Identify which cell holds the provided text, then report its [x, y] central coordinate. 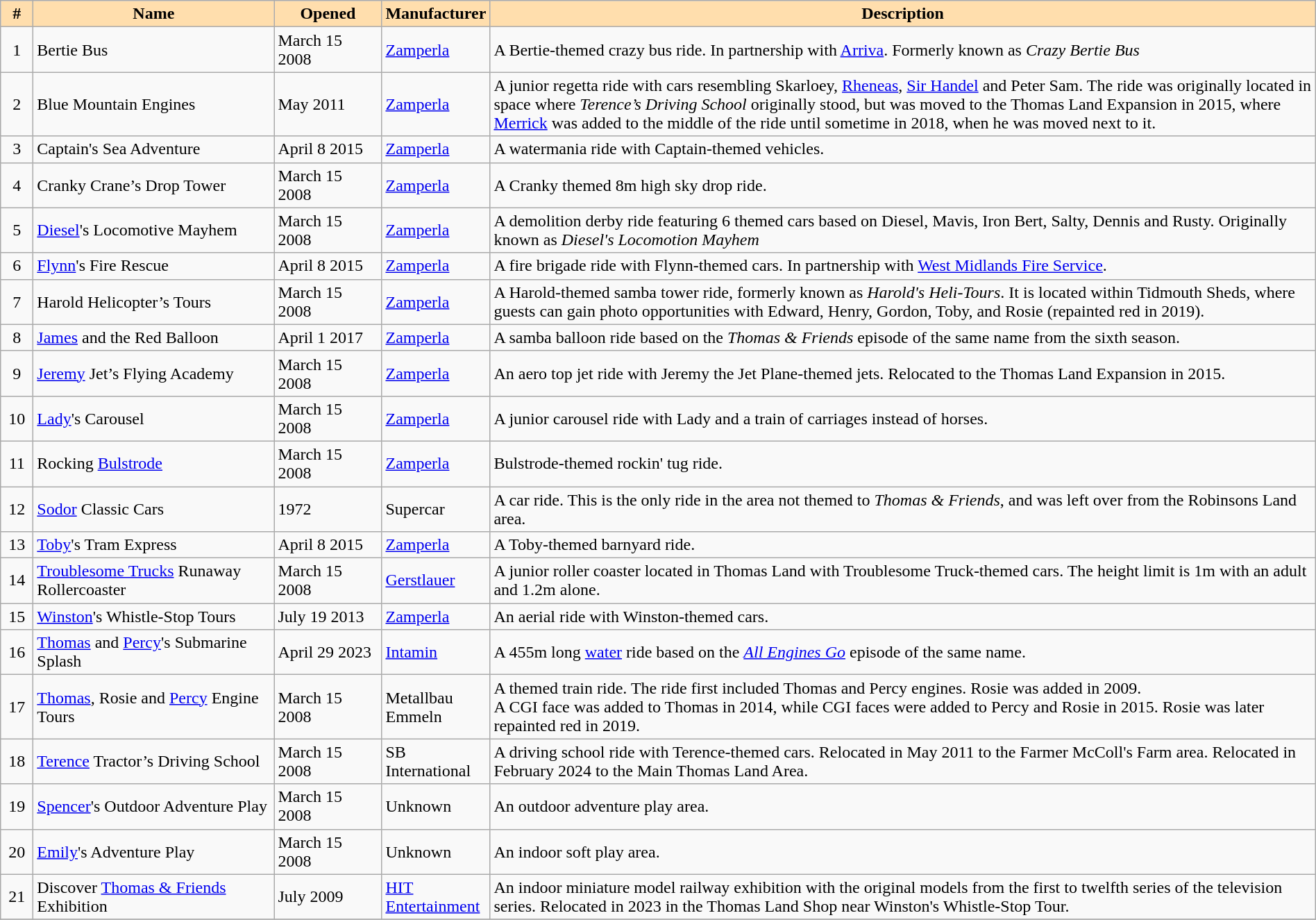
An outdoor adventure play area. [902, 807]
4 [17, 185]
Diesel's Locomotive Mayhem [154, 231]
A junior roller coaster located in Thomas Land with Troublesome Truck-themed cars. The height limit is 1m with an adult and 1.2m alone. [902, 580]
Spencer's Outdoor Adventure Play [154, 807]
Metallbau Emmeln [436, 707]
HIT Entertainment [436, 897]
A Cranky themed 8m high sky drop ride. [902, 185]
11 [17, 464]
Rocking Bulstrode [154, 464]
July 19 2013 [328, 617]
Thomas, Rosie and Percy Engine Tours [154, 707]
19 [17, 807]
Harold Helicopter’s Tours [154, 301]
1 [17, 50]
# [17, 14]
A fire brigade ride with Flynn-themed cars. In partnership with West Midlands Fire Service. [902, 266]
12 [17, 508]
Lady's Carousel [154, 418]
Opened [328, 14]
8 [17, 337]
Thomas and Percy's Submarine Splash [154, 653]
A Bertie-themed crazy bus ride. In partnership with Arriva. Formerly known as Crazy Bertie Bus [902, 50]
17 [17, 707]
9 [17, 374]
Discover Thomas & Friends Exhibition [154, 897]
An aero top jet ride with Jeremy the Jet Plane-themed jets. Relocated to the Thomas Land Expansion in 2015. [902, 374]
Description [902, 14]
An indoor soft play area. [902, 851]
6 [17, 266]
Flynn's Fire Rescue [154, 266]
James and the Red Balloon [154, 337]
7 [17, 301]
Winston's Whistle-Stop Tours [154, 617]
Bulstrode-themed rockin' tug ride. [902, 464]
Jeremy Jet’s Flying Academy [154, 374]
16 [17, 653]
A watermania ride with Captain-themed vehicles. [902, 149]
20 [17, 851]
Terence Tractor’s Driving School [154, 761]
Name [154, 14]
Cranky Crane’s Drop Tower [154, 185]
July 2009 [328, 897]
18 [17, 761]
Emily's Adventure Play [154, 851]
Sodor Classic Cars [154, 508]
A 455m long water ride based on the All Engines Go episode of the same name. [902, 653]
Bertie Bus [154, 50]
Supercar [436, 508]
Blue Mountain Engines [154, 104]
April 1 2017 [328, 337]
Troublesome Trucks Runaway Rollercoaster [154, 580]
Toby's Tram Express [154, 545]
Gerstlauer [436, 580]
5 [17, 231]
1972 [328, 508]
A Toby-themed barnyard ride. [902, 545]
3 [17, 149]
13 [17, 545]
15 [17, 617]
An aerial ride with Winston-themed cars. [902, 617]
April 29 2023 [328, 653]
Manufacturer [436, 14]
2 [17, 104]
SB International [436, 761]
May 2011 [328, 104]
21 [17, 897]
Captain's Sea Adventure [154, 149]
A junior carousel ride with Lady and a train of carriages instead of horses. [902, 418]
A samba balloon ride based on the Thomas & Friends episode of the same name from the sixth season. [902, 337]
Intamin [436, 653]
14 [17, 580]
10 [17, 418]
A car ride. This is the only ride in the area not themed to Thomas & Friends, and was left over from the Robinsons Land area. [902, 508]
